Scan for the cell matching the given text and deliver its (X, Y) coordinate at center. 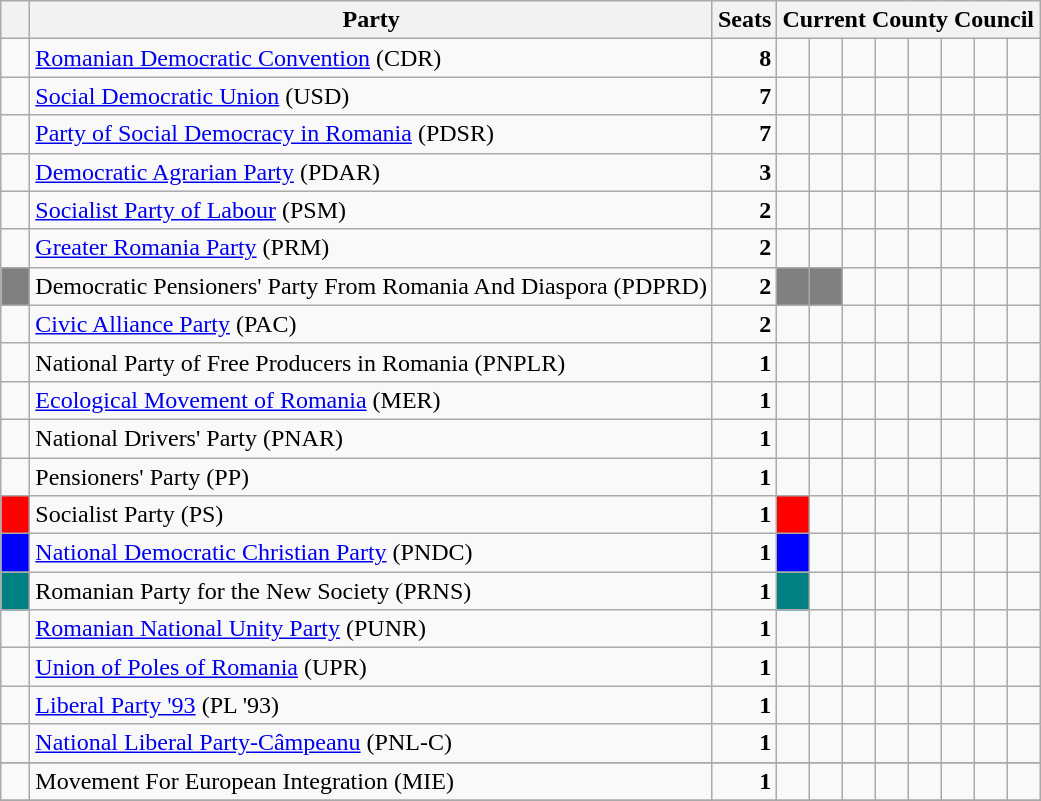
Current County Council (908, 20)
Socialist Party (PS) (372, 515)
Party of Social Democracy in Romania (PDSR) (372, 134)
National Democratic Christian Party (PNDC) (372, 553)
National Liberal Party-Câmpeanu (PNL-C) (372, 743)
Romanian Democratic Convention (CDR) (372, 58)
Ecological Movement of Romania (MER) (372, 400)
3 (744, 172)
Movement For European Integration (MIE) (372, 781)
Pensioners' Party (PP) (372, 477)
Democratic Pensioners' Party From Romania And Diaspora (PDPRD) (372, 286)
Greater Romania Party (PRM) (372, 248)
National Drivers' Party (PNAR) (372, 438)
Social Democratic Union (USD) (372, 96)
Socialist Party of Labour (PSM) (372, 210)
Union of Poles of Romania (UPR) (372, 667)
Seats (744, 20)
8 (744, 58)
Democratic Agrarian Party (PDAR) (372, 172)
Civic Alliance Party (PAC) (372, 324)
Romanian National Unity Party (PUNR) (372, 629)
Party (372, 20)
Liberal Party '93 (PL '93) (372, 705)
National Party of Free Producers in Romania (PNPLR) (372, 362)
Romanian Party for the New Society (PRNS) (372, 591)
